Capture the cell that displays the provided text and extract its [X, Y] central coordinate. 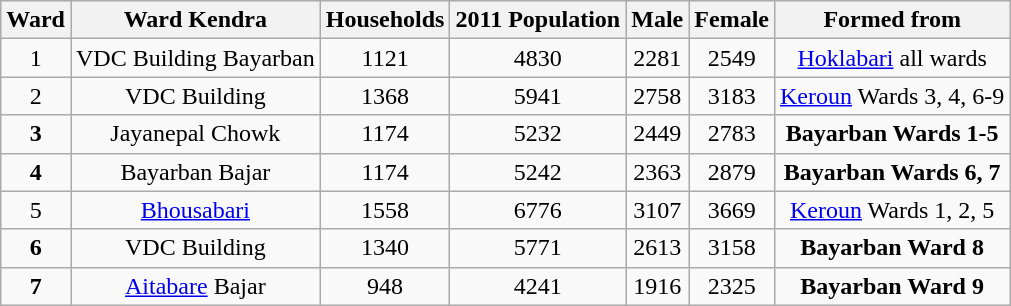
5242 [538, 172]
6776 [538, 210]
2281 [658, 58]
3158 [732, 248]
Bayarban Wards 1-5 [892, 134]
2 [36, 96]
1368 [385, 96]
3107 [658, 210]
4241 [538, 286]
Bayarban Bajar [195, 172]
Female [732, 20]
Ward Kendra [195, 20]
Keroun Wards 3, 4, 6-9 [892, 96]
2549 [732, 58]
Keroun Wards 1, 2, 5 [892, 210]
1121 [385, 58]
6 [36, 248]
5941 [538, 96]
VDC Building Bayarban [195, 58]
2325 [732, 286]
5 [36, 210]
Bhousabari [195, 210]
3 [36, 134]
Formed from [892, 20]
948 [385, 286]
1340 [385, 248]
1 [36, 58]
5232 [538, 134]
4 [36, 172]
Ward [36, 20]
1558 [385, 210]
2449 [658, 134]
Bayarban Ward 9 [892, 286]
2783 [732, 134]
Hoklabari all wards [892, 58]
1916 [658, 286]
2363 [658, 172]
5771 [538, 248]
Households [385, 20]
Bayarban Wards 6, 7 [892, 172]
Bayarban Ward 8 [892, 248]
3183 [732, 96]
7 [36, 286]
Aitabare Bajar [195, 286]
Male [658, 20]
2758 [658, 96]
2613 [658, 248]
3669 [732, 210]
2011 Population [538, 20]
Jayanepal Chowk [195, 134]
2879 [732, 172]
4830 [538, 58]
